Search for the cell housing the specified text and yield its [X, Y] center coordinate. 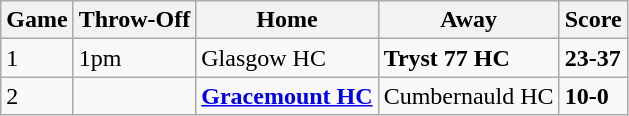
Away [468, 20]
Gracemount HC [287, 96]
Game [37, 20]
Home [287, 20]
1pm [134, 58]
Score [593, 20]
Glasgow HC [287, 58]
2 [37, 96]
Throw-Off [134, 20]
Cumbernauld HC [468, 96]
23-37 [593, 58]
10-0 [593, 96]
1 [37, 58]
Tryst 77 HC [468, 58]
